Return [x, y] of the center of cell containing provided text 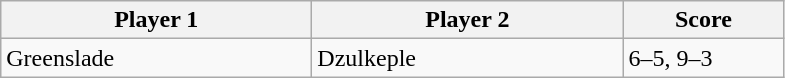
Player 2 [468, 20]
Dzulkeple [468, 58]
Score [704, 20]
6–5, 9–3 [704, 58]
Player 1 [156, 20]
Greenslade [156, 58]
